Pinpoint the cell where the given text exists, returning its [X, Y] midpoint coordinate. 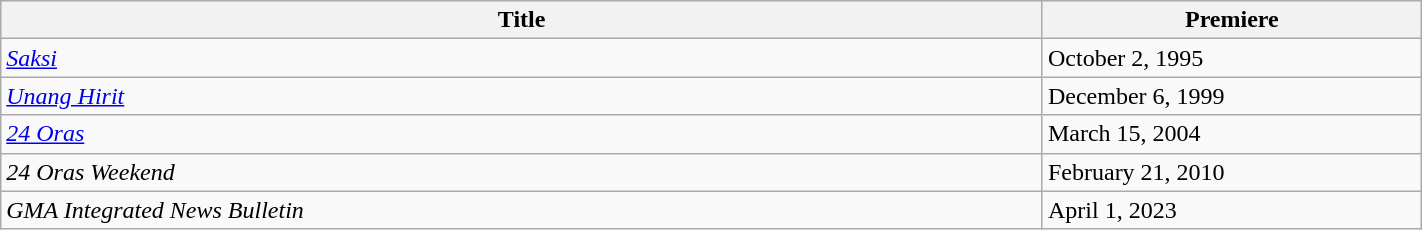
24 Oras [522, 134]
Title [522, 20]
24 Oras Weekend [522, 172]
February 21, 2010 [1232, 172]
October 2, 1995 [1232, 58]
March 15, 2004 [1232, 134]
Saksi [522, 58]
December 6, 1999 [1232, 96]
Premiere [1232, 20]
April 1, 2023 [1232, 210]
GMA Integrated News Bulletin [522, 210]
Unang Hirit [522, 96]
